Scan for the cell matching the given text and deliver its (X, Y) coordinate at center. 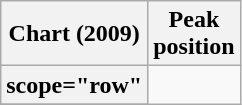
Peakposition (194, 34)
Chart (2009) (74, 34)
scope="row" (74, 85)
